Extract the [X, Y] coordinate from the center of the cell holding the provided text.  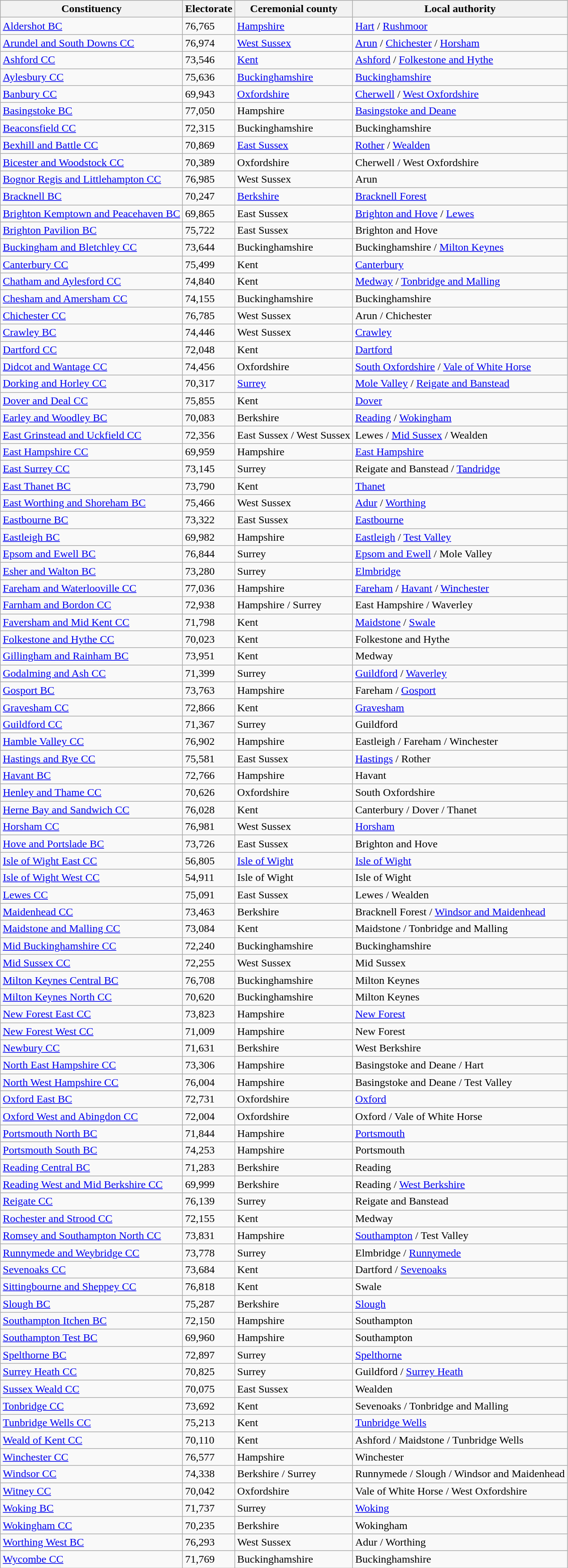
Crawley [460, 333]
Guildford / Waverley [460, 673]
East Hampshire / Waverley [460, 605]
71,769 [209, 1559]
74,456 [209, 367]
Buckinghamshire / Milton Keynes [460, 248]
Ashford / Maidstone / Tunbridge Wells [460, 1440]
75,581 [209, 759]
Godalming and Ash CC [91, 673]
75,213 [209, 1423]
Southampton Itchen BC [91, 1321]
West Berkshire [460, 1048]
69,959 [209, 452]
Reigate CC [91, 1201]
Ashford / Folkestone and Hythe [460, 60]
71,844 [209, 1133]
76,577 [209, 1457]
Milton Keynes Central BC [91, 980]
Surrey Heath CC [91, 1372]
Oxford / Vale of White Horse [460, 1116]
Brighton and Hove / Lewes [460, 214]
Basingstoke and Deane / Hart [460, 1065]
Maidstone / Tonbridge and Malling [460, 929]
Hart / Rushmoor [460, 26]
Ashford CC [91, 60]
Winchester CC [91, 1457]
Oxford [460, 1099]
Oxford West and Abingdon CC [91, 1116]
Lewes / Mid Sussex / Wealden [460, 435]
Brighton Pavilion BC [91, 231]
Reigate and Banstead / Tandridge [460, 469]
73,644 [209, 248]
70,110 [209, 1440]
Arun [460, 179]
Mid Buckinghamshire CC [91, 946]
Oxford East BC [91, 1099]
76,139 [209, 1201]
Chichester CC [91, 316]
Chesham and Amersham CC [91, 299]
69,999 [209, 1184]
70,023 [209, 639]
Didcot and Wantage CC [91, 367]
Dartford CC [91, 350]
Beaconsfield CC [91, 128]
East Thanet BC [91, 486]
Thanet [460, 486]
Dorking and Horley CC [91, 384]
71,367 [209, 724]
Faversham and Mid Kent CC [91, 622]
Maidstone and Malling CC [91, 929]
Bracknell Forest [460, 196]
77,036 [209, 588]
Bicester and Woodstock CC [91, 162]
Dartford / Sevenoaks [460, 1269]
72,004 [209, 1116]
73,778 [209, 1252]
54,911 [209, 878]
76,785 [209, 316]
Basingstoke and Deane / Test Valley [460, 1082]
Aylesbury CC [91, 77]
72,866 [209, 707]
Mid Sussex [460, 963]
72,315 [209, 128]
56,805 [209, 861]
Eastbourne BC [91, 520]
Spelthorne [460, 1355]
70,626 [209, 793]
Wokingham [460, 1525]
Lewes CC [91, 895]
Gravesham CC [91, 707]
73,084 [209, 929]
76,708 [209, 980]
Woking [460, 1508]
76,004 [209, 1082]
Romsey and Southampton North CC [91, 1235]
Dartford [460, 350]
Medway / Tonbridge and Malling [460, 282]
72,255 [209, 963]
71,009 [209, 1031]
Newbury CC [91, 1048]
Mole Valley / Reigate and Banstead [460, 384]
Tonbridge CC [91, 1406]
70,235 [209, 1525]
73,145 [209, 469]
72,155 [209, 1218]
Fareham / Havant / Winchester [460, 588]
Isle of Wight West CC [91, 878]
Maidstone / Swale [460, 622]
Esher and Walton BC [91, 571]
69,982 [209, 537]
72,048 [209, 350]
Dover and Deal CC [91, 401]
Crawley BC [91, 333]
Eastleigh BC [91, 537]
Weald of Kent CC [91, 1440]
Banbury CC [91, 94]
Witney CC [91, 1491]
70,869 [209, 145]
Wycombe CC [91, 1559]
72,938 [209, 605]
Bracknell Forest / Windsor and Maidenhead [460, 912]
Aldershot BC [91, 26]
Eastbourne [460, 520]
69,865 [209, 214]
77,050 [209, 111]
Bognor Regis and Littlehampton CC [91, 179]
70,042 [209, 1491]
Basingstoke BC [91, 111]
South Oxfordshire / Vale of White Horse [460, 367]
76,981 [209, 827]
Fareham / Gosport [460, 690]
Electorate [209, 9]
72,766 [209, 776]
Canterbury [460, 265]
72,356 [209, 435]
72,150 [209, 1321]
Herne Bay and Sandwich CC [91, 810]
Tunbridge Wells [460, 1423]
Canterbury CC [91, 265]
73,831 [209, 1235]
East Grinstead and Uckfield CC [91, 435]
Hove and Portslade BC [91, 844]
Hamble Valley CC [91, 741]
Spelthorne BC [91, 1355]
South Oxfordshire [460, 793]
Portsmouth North BC [91, 1133]
74,155 [209, 299]
North West Hampshire CC [91, 1082]
Arundel and South Downs CC [91, 43]
Berkshire / Surrey [294, 1474]
72,240 [209, 946]
70,389 [209, 162]
Gillingham and Rainham BC [91, 656]
Isle of Wight East CC [91, 861]
73,726 [209, 844]
73,823 [209, 1014]
73,790 [209, 486]
73,306 [209, 1065]
Rochester and Strood CC [91, 1218]
Folkestone and Hythe CC [91, 639]
Swale [460, 1286]
71,798 [209, 622]
Reading / Wokingham [460, 418]
Sussex Weald CC [91, 1389]
75,287 [209, 1304]
75,499 [209, 265]
Sevenoaks / Tonbridge and Malling [460, 1406]
Elmbridge / Runnymede [460, 1252]
East Hampshire CC [91, 452]
73,692 [209, 1406]
Reading West and Mid Berkshire CC [91, 1184]
76,902 [209, 741]
71,399 [209, 673]
Eastleigh / Fareham / Winchester [460, 741]
Worthing West BC [91, 1542]
Sevenoaks CC [91, 1269]
76,028 [209, 810]
Arun / Chichester / Horsham [460, 43]
73,546 [209, 60]
Epsom and Ewell BC [91, 554]
76,985 [209, 179]
Epsom and Ewell / Mole Valley [460, 554]
New Forest East CC [91, 1014]
Southampton Test BC [91, 1338]
75,091 [209, 895]
Woking BC [91, 1508]
70,825 [209, 1372]
Folkestone and Hythe [460, 639]
East Worthing and Shoreham BC [91, 503]
Southampton / Test Valley [460, 1235]
73,951 [209, 656]
74,253 [209, 1150]
Guildford CC [91, 724]
Winchester [460, 1457]
75,636 [209, 77]
70,247 [209, 196]
Gravesham [460, 707]
Brighton Kemptown and Peacehaven BC [91, 214]
70,083 [209, 418]
Havant [460, 776]
Arun / Chichester [460, 316]
70,075 [209, 1389]
Maidenhead CC [91, 912]
East Sussex / West Sussex [294, 435]
72,897 [209, 1355]
Eastleigh / Test Valley [460, 537]
74,840 [209, 282]
Guildford / Surrey Heath [460, 1372]
Canterbury / Dover / Thanet [460, 810]
Horsham CC [91, 827]
69,960 [209, 1338]
74,338 [209, 1474]
Hastings and Rye CC [91, 759]
Ceremonial county [294, 9]
Tunbridge Wells CC [91, 1423]
Reigate and Banstead [460, 1201]
East Hampshire [460, 452]
Runnymede and Weybridge CC [91, 1252]
Portsmouth South BC [91, 1150]
71,631 [209, 1048]
Windsor CC [91, 1474]
Slough [460, 1304]
75,722 [209, 231]
Basingstoke and Deane [460, 111]
Henley and Thame CC [91, 793]
Elmbridge [460, 571]
Farnham and Bordon CC [91, 605]
72,731 [209, 1099]
Fareham and Waterlooville CC [91, 588]
73,463 [209, 912]
Guildford [460, 724]
Lewes / Wealden [460, 895]
75,466 [209, 503]
Earley and Woodley BC [91, 418]
69,943 [209, 94]
71,737 [209, 1508]
Hampshire / Surrey [294, 605]
Buckingham and Bletchley CC [91, 248]
75,855 [209, 401]
Chatham and Aylesford CC [91, 282]
Gosport BC [91, 690]
Bracknell BC [91, 196]
Local authority [460, 9]
Milton Keynes North CC [91, 997]
73,280 [209, 571]
73,684 [209, 1269]
North East Hampshire CC [91, 1065]
Reading [460, 1167]
Reading / West Berkshire [460, 1184]
73,763 [209, 690]
Runnymede / Slough / Windsor and Maidenhead [460, 1474]
Wealden [460, 1389]
Dover [460, 401]
Horsham [460, 827]
70,620 [209, 997]
73,322 [209, 520]
Sittingbourne and Sheppey CC [91, 1286]
Vale of White Horse / West Oxfordshire [460, 1491]
76,765 [209, 26]
Rother / Wealden [460, 145]
Mid Sussex CC [91, 963]
East Surrey CC [91, 469]
70,317 [209, 384]
Bexhill and Battle CC [91, 145]
76,844 [209, 554]
71,283 [209, 1167]
New Forest West CC [91, 1031]
Havant BC [91, 776]
Constituency [91, 9]
76,974 [209, 43]
Slough BC [91, 1304]
74,446 [209, 333]
76,818 [209, 1286]
Wokingham CC [91, 1525]
76,293 [209, 1542]
Reading Central BC [91, 1167]
Hastings / Rother [460, 759]
